Detect which cell encompasses the target text, then output its (x, y) center coordinate. 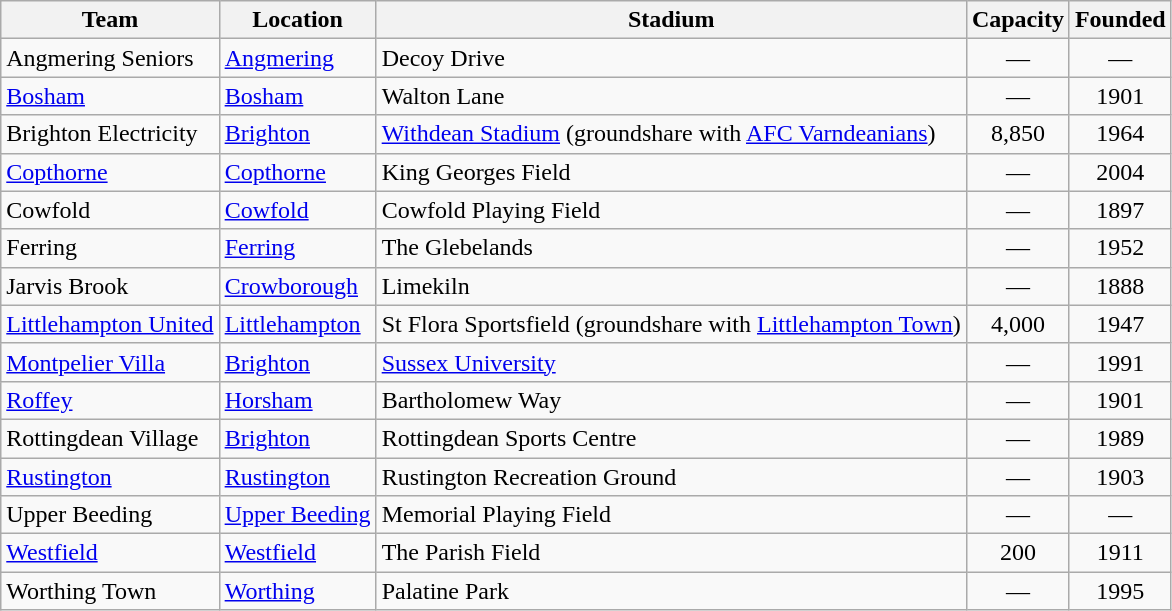
Rustington Recreation Ground (671, 477)
Angmering Seniors (110, 58)
The Parish Field (671, 553)
Worthing (298, 591)
Capacity (1018, 20)
Roffey (110, 400)
Withdean Stadium (groundshare with AFC Varndeanians) (671, 134)
Sussex University (671, 362)
Montpelier Villa (110, 362)
The Glebelands (671, 248)
1952 (1120, 248)
1991 (1120, 362)
1947 (1120, 324)
1888 (1120, 286)
1903 (1120, 477)
Stadium (671, 20)
200 (1018, 553)
Founded (1120, 20)
Memorial Playing Field (671, 515)
Worthing Town (110, 591)
Angmering (298, 58)
Palatine Park (671, 591)
Decoy Drive (671, 58)
4,000 (1018, 324)
Rottingdean Sports Centre (671, 438)
Littlehampton (298, 324)
Horsham (298, 400)
1995 (1120, 591)
Limekiln (671, 286)
Rottingdean Village (110, 438)
King Georges Field (671, 172)
Littlehampton United (110, 324)
Bartholomew Way (671, 400)
Jarvis Brook (110, 286)
Brighton Electricity (110, 134)
St Flora Sportsfield (groundshare with Littlehampton Town) (671, 324)
Cowfold Playing Field (671, 210)
Team (110, 20)
Crowborough (298, 286)
Location (298, 20)
Walton Lane (671, 96)
1911 (1120, 553)
1989 (1120, 438)
2004 (1120, 172)
8,850 (1018, 134)
1897 (1120, 210)
1964 (1120, 134)
